For the text-containing cell, return its midpoint in (x, y) coordinate format. 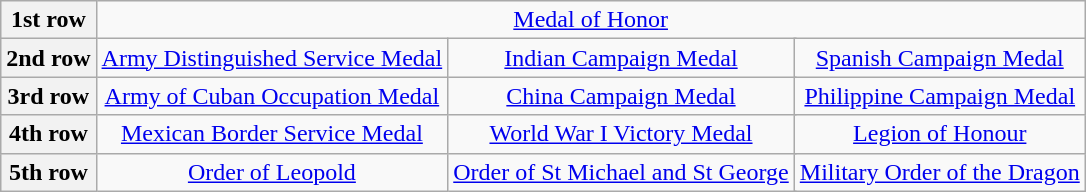
Order of St Michael and St George (622, 172)
Army Distinguished Service Medal (272, 58)
Army of Cuban Occupation Medal (272, 96)
World War I Victory Medal (622, 134)
Mexican Border Service Medal (272, 134)
Indian Campaign Medal (622, 58)
Philippine Campaign Medal (940, 96)
1st row (48, 20)
5th row (48, 172)
4th row (48, 134)
2nd row (48, 58)
Medal of Honor (590, 20)
Military Order of the Dragon (940, 172)
3rd row (48, 96)
Order of Leopold (272, 172)
China Campaign Medal (622, 96)
Legion of Honour (940, 134)
Spanish Campaign Medal (940, 58)
